Scan for the cell matching the given text and deliver its [X, Y] coordinate at center. 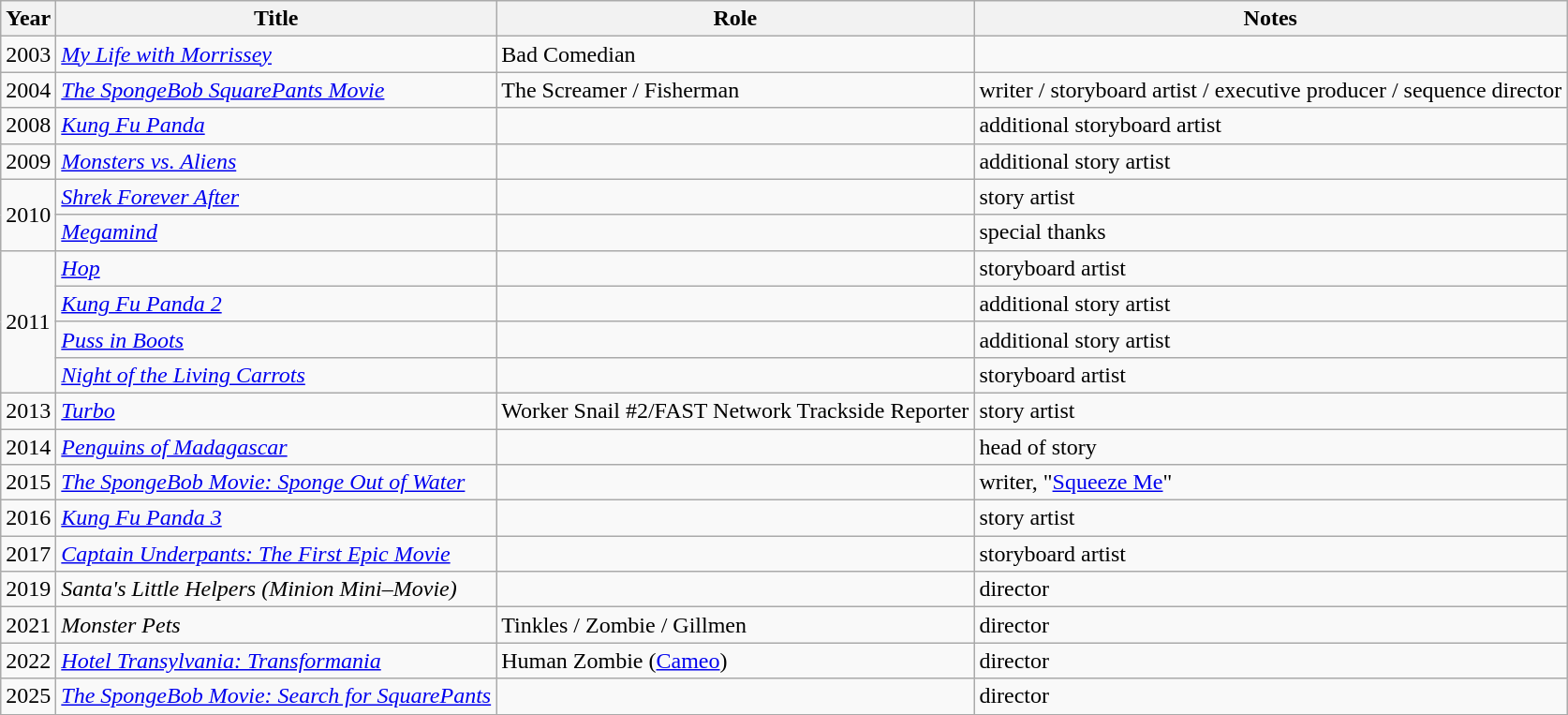
2014 [28, 447]
special thanks [1270, 232]
Monster Pets [276, 625]
Hop [276, 268]
2015 [28, 483]
2009 [28, 161]
The SpongeBob SquarePants Movie [276, 90]
Kung Fu Panda [276, 126]
2021 [28, 625]
Santa's Little Helpers (Minion Mini–Movie) [276, 589]
Year [28, 19]
The Screamer / Fisherman [735, 90]
Title [276, 19]
2025 [28, 696]
Shrek Forever After [276, 197]
writer, "Squeeze Me" [1270, 483]
2017 [28, 554]
Megamind [276, 232]
The SpongeBob Movie: Sponge Out of Water [276, 483]
additional storyboard artist [1270, 126]
2003 [28, 54]
Penguins of Madagascar [276, 447]
The SpongeBob Movie: Search for SquarePants [276, 696]
2022 [28, 661]
Bad Comedian [735, 54]
Notes [1270, 19]
Tinkles / Zombie / Gillmen [735, 625]
Kung Fu Panda 3 [276, 518]
2016 [28, 518]
Captain Underpants: The First Epic Movie [276, 554]
2004 [28, 90]
Role [735, 19]
2010 [28, 215]
Turbo [276, 410]
2008 [28, 126]
writer / storyboard artist / executive producer / sequence director [1270, 90]
My Life with Morrissey [276, 54]
2019 [28, 589]
2011 [28, 321]
head of story [1270, 447]
Kung Fu Panda 2 [276, 304]
Night of the Living Carrots [276, 375]
2013 [28, 410]
Monsters vs. Aliens [276, 161]
Worker Snail #2/FAST Network Trackside Reporter [735, 410]
Puss in Boots [276, 339]
Hotel Transylvania: Transformania [276, 661]
Human Zombie (Cameo) [735, 661]
